From the cell containing the given text, extract its center point as (x, y) coordinate. 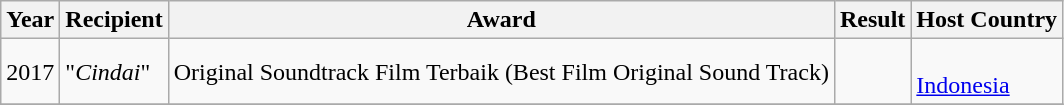
"Cindai" (114, 72)
2017 (30, 72)
Indonesia (987, 72)
Host Country (987, 20)
Result (872, 20)
Award (501, 20)
Original Soundtrack Film Terbaik (Best Film Original Sound Track) (501, 72)
Year (30, 20)
Recipient (114, 20)
